Determine the [X, Y] coordinate at the center of the cell enclosing the given text.  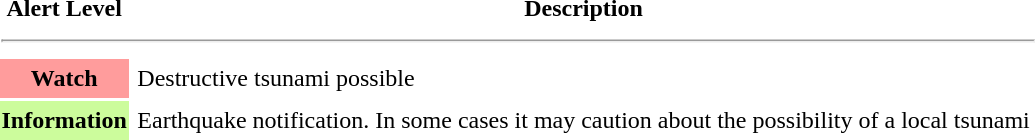
Earthquake notification. In some cases it may caution about the possibility of a local tsunami [583, 120]
Watch [64, 78]
Destructive tsunami possible [583, 78]
Information [64, 120]
